Return the (X, Y) coordinate for the center point of the cell that contains the specified text.  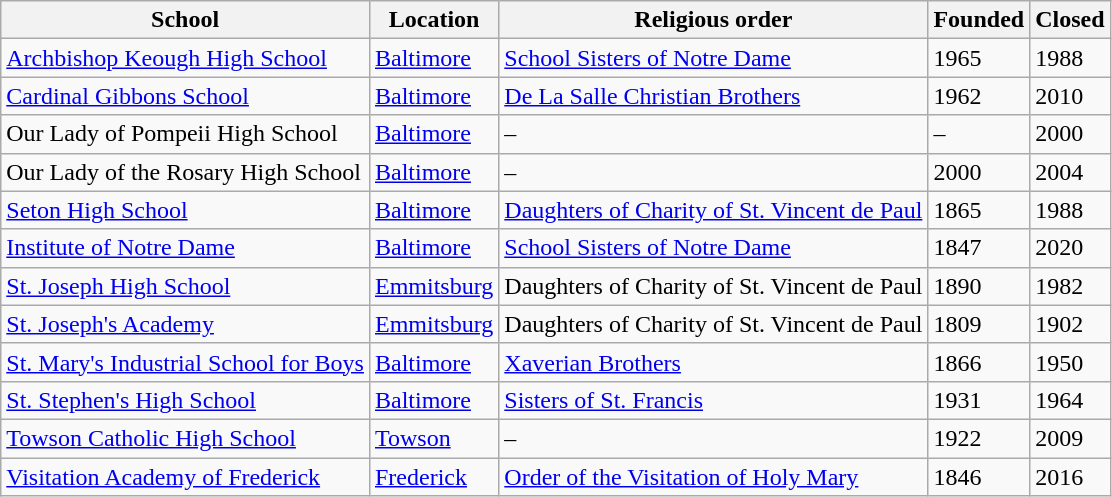
1931 (979, 400)
1962 (979, 96)
1922 (979, 438)
2020 (1070, 248)
Sisters of St. Francis (714, 400)
Towson (434, 438)
Our Lady of Pompeii High School (186, 134)
2010 (1070, 96)
2016 (1070, 477)
1865 (979, 210)
1965 (979, 58)
1890 (979, 286)
Religious order (714, 20)
St. Joseph's Academy (186, 324)
2004 (1070, 172)
Cardinal Gibbons School (186, 96)
1866 (979, 362)
Visitation Academy of Frederick (186, 477)
Location (434, 20)
Towson Catholic High School (186, 438)
De La Salle Christian Brothers (714, 96)
Closed (1070, 20)
Frederick (434, 477)
Founded (979, 20)
Seton High School (186, 210)
1847 (979, 248)
Archbishop Keough High School (186, 58)
Our Lady of the Rosary High School (186, 172)
St. Stephen's High School (186, 400)
1809 (979, 324)
St. Joseph High School (186, 286)
1964 (1070, 400)
Order of the Visitation of Holy Mary (714, 477)
Xaverian Brothers (714, 362)
1846 (979, 477)
1950 (1070, 362)
St. Mary's Industrial School for Boys (186, 362)
Institute of Notre Dame (186, 248)
1982 (1070, 286)
School (186, 20)
1902 (1070, 324)
2009 (1070, 438)
